Locate the cell with the specified text and output its (x, y) center coordinate. 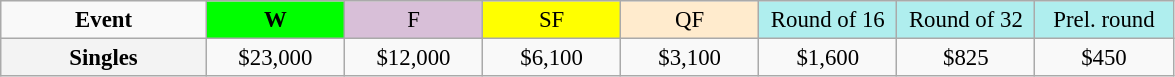
Prel. round (1104, 20)
SF (552, 20)
$3,100 (690, 58)
QF (690, 20)
$6,100 (552, 58)
$23,000 (275, 58)
W (275, 20)
Round of 16 (828, 20)
Round of 32 (966, 20)
$450 (1104, 58)
F (413, 20)
Singles (104, 58)
$12,000 (413, 58)
$825 (966, 58)
$1,600 (828, 58)
Event (104, 20)
